Detect which cell encompasses the target text, then output its (X, Y) center coordinate. 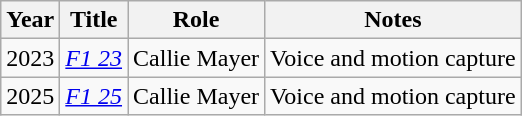
F1 25 (94, 96)
2023 (30, 58)
2025 (30, 96)
Title (94, 20)
Role (196, 20)
Year (30, 20)
F1 23 (94, 58)
Notes (394, 20)
